Output the (x, y) coordinate of the center of the cell containing the given text.  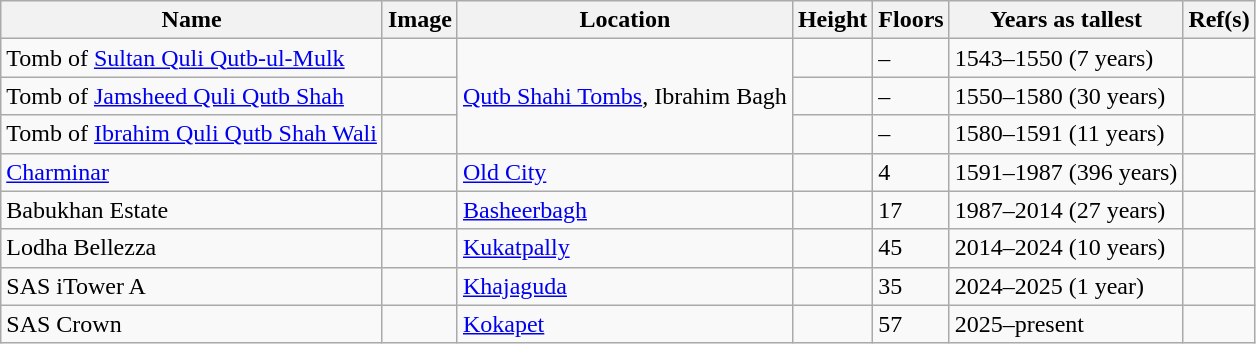
Babukhan Estate (192, 210)
1550–1580 (30 years) (1066, 96)
Floors (911, 20)
Height (832, 20)
57 (911, 324)
1987–2014 (27 years) (1066, 210)
Name (192, 20)
Years as tallest (1066, 20)
SAS iTower A (192, 286)
1543–1550 (7 years) (1066, 58)
Location (624, 20)
Khajaguda (624, 286)
Charminar (192, 172)
Qutb Shahi Tombs, Ibrahim Bagh (624, 96)
Kukatpally (624, 248)
35 (911, 286)
2024–2025 (1 year) (1066, 286)
Kokapet (624, 324)
Old City (624, 172)
Tomb of Jamsheed Quli Qutb Shah (192, 96)
Tomb of Ibrahim Quli Qutb Shah Wali (192, 134)
Tomb of Sultan Quli Qutb-ul-Mulk (192, 58)
45 (911, 248)
17 (911, 210)
4 (911, 172)
1591–1987 (396 years) (1066, 172)
2025–present (1066, 324)
SAS Crown (192, 324)
2014–2024 (10 years) (1066, 248)
1580–1591 (11 years) (1066, 134)
Lodha Bellezza (192, 248)
Basheerbagh (624, 210)
Ref(s) (1219, 20)
Image (420, 20)
